Output the (x, y) coordinate of the center of the cell containing the given text.  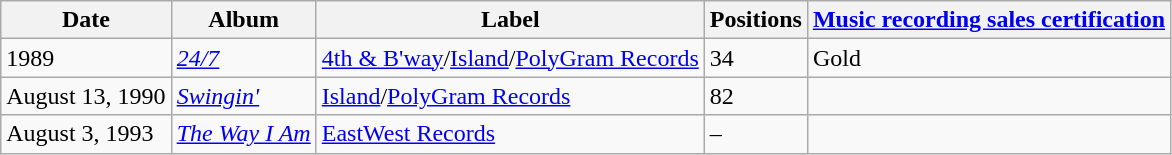
Date (86, 20)
– (756, 134)
34 (756, 58)
4th & B'way/Island/PolyGram Records (510, 58)
Positions (756, 20)
Gold (988, 58)
Island/PolyGram Records (510, 96)
August 3, 1993 (86, 134)
Swingin' (244, 96)
Label (510, 20)
24/7 (244, 58)
Album (244, 20)
August 13, 1990 (86, 96)
Music recording sales certification (988, 20)
82 (756, 96)
EastWest Records (510, 134)
1989 (86, 58)
The Way I Am (244, 134)
